Return the [X, Y] coordinate for the center point of the cell that contains the specified text.  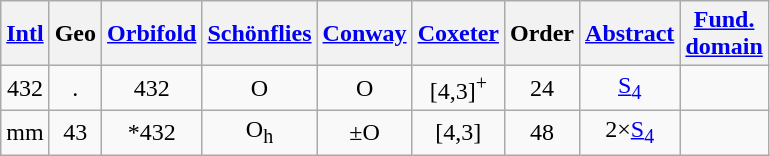
mm [25, 132]
24 [542, 88]
Schönflies [260, 34]
Abstract [630, 34]
43 [75, 132]
±O [364, 132]
Fund.domain [724, 34]
S4 [630, 88]
Orbifold [152, 34]
Coxeter [458, 34]
[4,3]+ [458, 88]
Conway [364, 34]
Geo [75, 34]
Intl [25, 34]
. [75, 88]
*432 [152, 132]
Oh [260, 132]
48 [542, 132]
[4,3] [458, 132]
2×S4 [630, 132]
Order [542, 34]
